Pinpoint the cell where the given text exists, returning its [X, Y] midpoint coordinate. 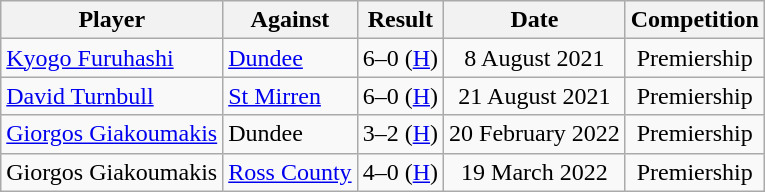
St Mirren [290, 96]
21 August 2021 [535, 96]
Date [535, 20]
19 March 2022 [535, 172]
8 August 2021 [535, 58]
3–2 (H) [400, 134]
Player [112, 20]
4–0 (H) [400, 172]
20 February 2022 [535, 134]
Ross County [290, 172]
Result [400, 20]
Against [290, 20]
Kyogo Furuhashi [112, 58]
Competition [694, 20]
David Turnbull [112, 96]
